Capture the cell that displays the provided text and extract its (X, Y) central coordinate. 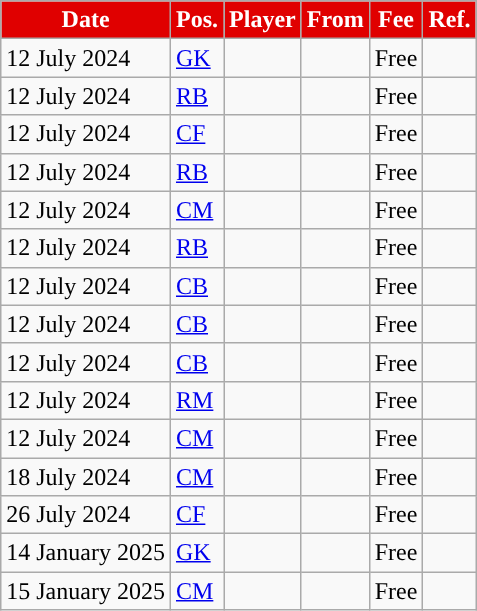
15 January 2025 (86, 591)
14 January 2025 (86, 553)
18 July 2024 (86, 477)
Fee (396, 20)
26 July 2024 (86, 515)
From (335, 20)
Player (263, 20)
Pos. (196, 20)
Date (86, 20)
RM (196, 400)
Ref. (450, 20)
